Locate the cell with the specified text and output its [x, y] center coordinate. 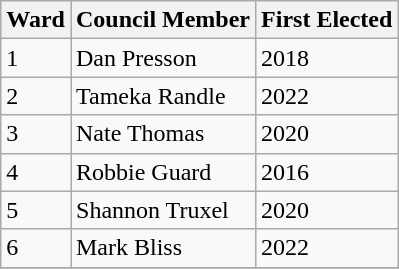
Mark Bliss [162, 248]
Tameka Randle [162, 96]
Ward [36, 20]
6 [36, 248]
Council Member [162, 20]
2018 [327, 58]
5 [36, 210]
1 [36, 58]
Dan Presson [162, 58]
2 [36, 96]
First Elected [327, 20]
Shannon Truxel [162, 210]
4 [36, 172]
Robbie Guard [162, 172]
2016 [327, 172]
3 [36, 134]
Nate Thomas [162, 134]
